Search for the cell housing the specified text and yield its [X, Y] center coordinate. 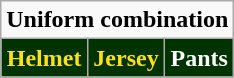
Pants [200, 58]
Uniform combination [118, 20]
Helmet [44, 58]
Jersey [126, 58]
